Find where the given text appears and provide that cell's center as (X, Y) coordinate. 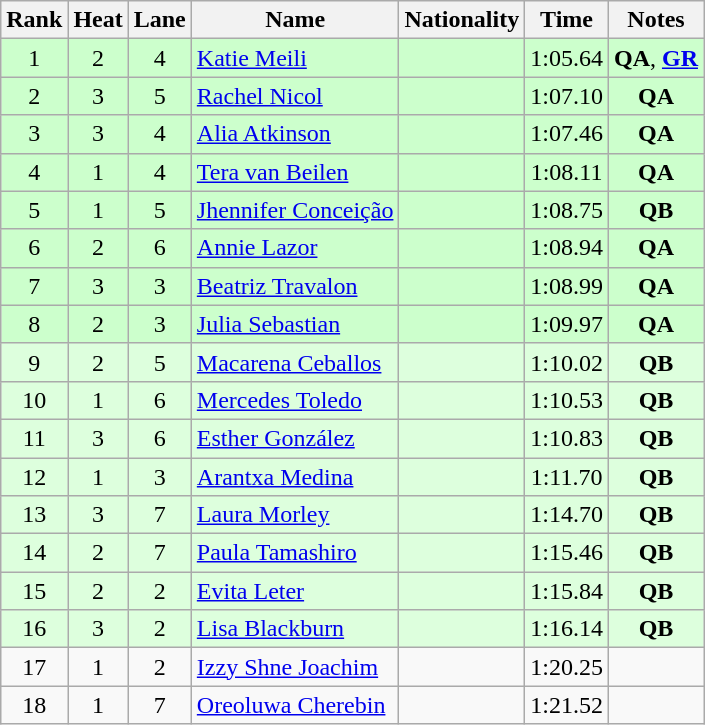
Macarena Ceballos (295, 362)
1:11.70 (567, 477)
Annie Lazor (295, 248)
8 (34, 324)
11 (34, 438)
Mercedes Toledo (295, 400)
1:08.11 (567, 172)
Time (567, 20)
Rachel Nicol (295, 96)
18 (34, 705)
1:14.70 (567, 515)
1:08.94 (567, 248)
Jhennifer Conceição (295, 210)
Katie Meili (295, 58)
Heat (98, 20)
1:15.84 (567, 591)
1:10.02 (567, 362)
Nationality (462, 20)
QA, GR (656, 58)
1:09.97 (567, 324)
Beatriz Travalon (295, 286)
Esther González (295, 438)
1:21.52 (567, 705)
14 (34, 553)
Lane (160, 20)
9 (34, 362)
Arantxa Medina (295, 477)
Oreoluwa Cherebin (295, 705)
Alia Atkinson (295, 134)
Lisa Blackburn (295, 629)
1:05.64 (567, 58)
Evita Leter (295, 591)
15 (34, 591)
16 (34, 629)
Laura Morley (295, 515)
1:10.53 (567, 400)
10 (34, 400)
Rank (34, 20)
Tera van Beilen (295, 172)
1:08.99 (567, 286)
1:10.83 (567, 438)
12 (34, 477)
13 (34, 515)
1:08.75 (567, 210)
Name (295, 20)
1:15.46 (567, 553)
1:16.14 (567, 629)
1:20.25 (567, 667)
Paula Tamashiro (295, 553)
17 (34, 667)
1:07.46 (567, 134)
Julia Sebastian (295, 324)
Izzy Shne Joachim (295, 667)
1:07.10 (567, 96)
Notes (656, 20)
